Capture the cell that displays the provided text and extract its (x, y) central coordinate. 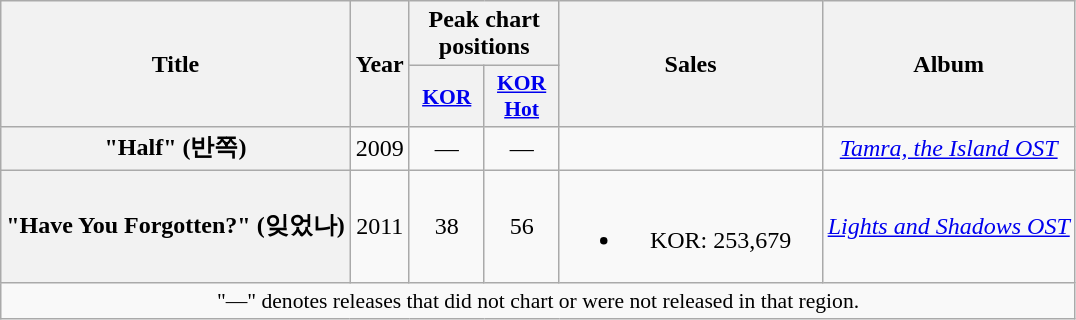
Title (176, 64)
Tamra, the Island OST (948, 148)
Album (948, 64)
2011 (380, 226)
Year (380, 64)
"Half" (반쪽) (176, 148)
"—" denotes releases that did not chart or were not released in that region. (538, 301)
56 (522, 226)
Lights and Shadows OST (948, 226)
KOR (446, 96)
2009 (380, 148)
Peak chart positions (484, 34)
KOR: 253,679 (690, 226)
Sales (690, 64)
"Have You Forgotten?" (잊었나) (176, 226)
KOR Hot (522, 96)
38 (446, 226)
